Scan for the cell matching the given text and deliver its (x, y) coordinate at center. 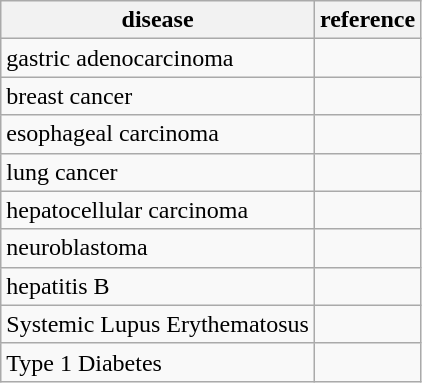
gastric adenocarcinoma (158, 58)
breast cancer (158, 96)
disease (158, 20)
neuroblastoma (158, 248)
lung cancer (158, 172)
reference (367, 20)
Type 1 Diabetes (158, 362)
esophageal carcinoma (158, 134)
hepatocellular carcinoma (158, 210)
Systemic Lupus Erythematosus (158, 324)
hepatitis B (158, 286)
